Find where the given text appears and provide that cell's center as (X, Y) coordinate. 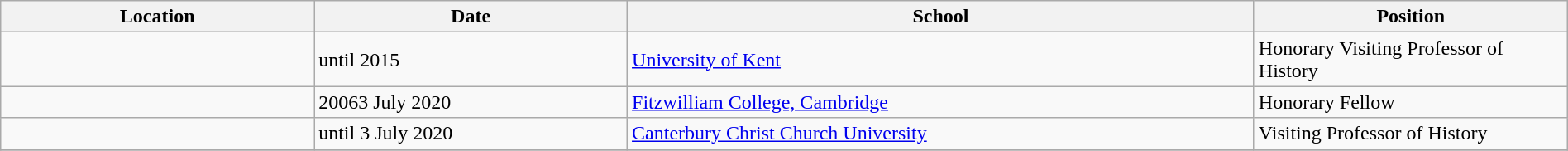
Canterbury Christ Church University (941, 134)
School (941, 17)
Position (1411, 17)
Honorary Fellow (1411, 102)
University of Kent (941, 60)
Fitzwilliam College, Cambridge (941, 102)
Honorary Visiting Professor of History (1411, 60)
Visiting Professor of History (1411, 134)
until 3 July 2020 (471, 134)
Date (471, 17)
Location (157, 17)
until 2015 (471, 60)
20063 July 2020 (471, 102)
